Find where the given text appears and provide that cell's center as (x, y) coordinate. 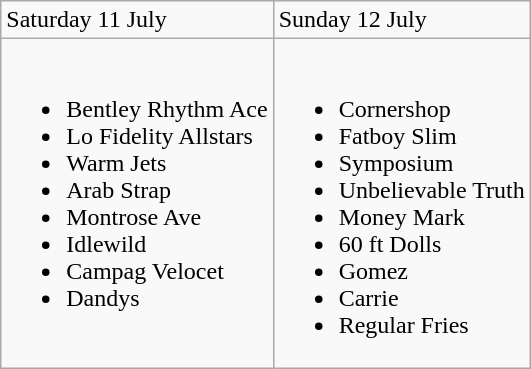
Saturday 11 July (137, 20)
Bentley Rhythm AceLo Fidelity AllstarsWarm JetsArab StrapMontrose AveIdlewildCampag VelocetDandys (137, 204)
CornershopFatboy SlimSymposiumUnbelievable TruthMoney Mark60 ft DollsGomezCarrieRegular Fries (402, 204)
Sunday 12 July (402, 20)
